For the text-containing cell, return its midpoint in [x, y] coordinate format. 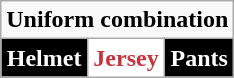
Helmet [44, 58]
Jersey [126, 58]
Pants [200, 58]
Uniform combination [118, 20]
